Locate the cell with the specified text and output its [x, y] center coordinate. 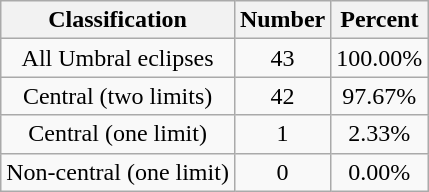
Central (two limits) [118, 96]
1 [282, 134]
2.33% [380, 134]
Percent [380, 20]
0.00% [380, 172]
Non-central (one limit) [118, 172]
0 [282, 172]
97.67% [380, 96]
Number [282, 20]
42 [282, 96]
Central (one limit) [118, 134]
All Umbral eclipses [118, 58]
Classification [118, 20]
43 [282, 58]
100.00% [380, 58]
